Locate the cell with the specified text and output its (x, y) center coordinate. 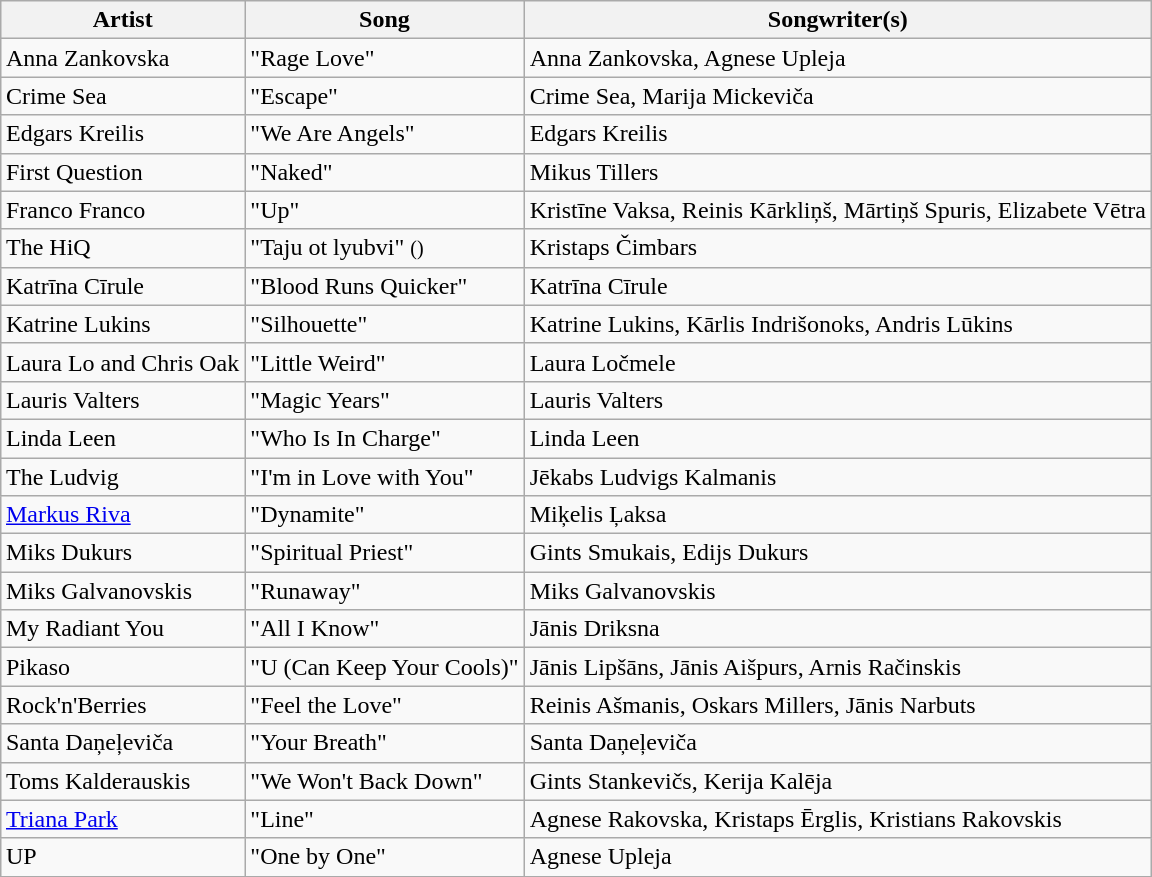
Agnese Rakovska, Kristaps Ērglis, Kristians Rakovskis (838, 819)
Crime Sea (122, 96)
Miķelis Ļaksa (838, 515)
"One by One" (384, 857)
"Your Breath" (384, 743)
"Runaway" (384, 591)
Toms Kalderauskis (122, 781)
Kristaps Čimbars (838, 248)
"We Won't Back Down" (384, 781)
Pikaso (122, 667)
"Little Weird" (384, 362)
First Question (122, 172)
"Feel the Love" (384, 705)
Mikus Tillers (838, 172)
Kristīne Vaksa, Reinis Kārkliņš, Mārtiņš Spuris, Elizabete Vētra (838, 210)
Songwriter(s) (838, 20)
Laura Ločmele (838, 362)
"Magic Years" (384, 400)
"Who Is In Charge" (384, 438)
"We Are Angels" (384, 134)
"Silhouette" (384, 324)
"Escape" (384, 96)
The HiQ (122, 248)
"Taju ot lyubvi" () (384, 248)
Katrine Lukins, Kārlis Indrišonoks, Andris Lūkins (838, 324)
"Line" (384, 819)
Anna Zankovska, Agnese Upleja (838, 58)
Jānis Driksna (838, 629)
The Ludvig (122, 477)
"Spiritual Priest" (384, 553)
Reinis Ašmanis, Oskars Millers, Jānis Narbuts (838, 705)
Jānis Lipšāns, Jānis Aišpurs, Arnis Račinskis (838, 667)
Laura Lo and Chris Oak (122, 362)
"Rage Love" (384, 58)
Triana Park (122, 819)
"U (Can Keep Your Cools)" (384, 667)
Gints Stankevičs, Kerija Kalēja (838, 781)
"Dynamite" (384, 515)
Rock'n'Berries (122, 705)
"Blood Runs Quicker" (384, 286)
Anna Zankovska (122, 58)
Crime Sea, Marija Mickeviča (838, 96)
Jēkabs Ludvigs Kalmanis (838, 477)
"All I Know" (384, 629)
UP (122, 857)
Katrine Lukins (122, 324)
Agnese Upleja (838, 857)
Miks Dukurs (122, 553)
Gints Smukais, Edijs Dukurs (838, 553)
"I'm in Love with You" (384, 477)
My Radiant You (122, 629)
Song (384, 20)
"Naked" (384, 172)
"Up" (384, 210)
Markus Riva (122, 515)
Franco Franco (122, 210)
Artist (122, 20)
